Search for the cell housing the specified text and yield its (x, y) center coordinate. 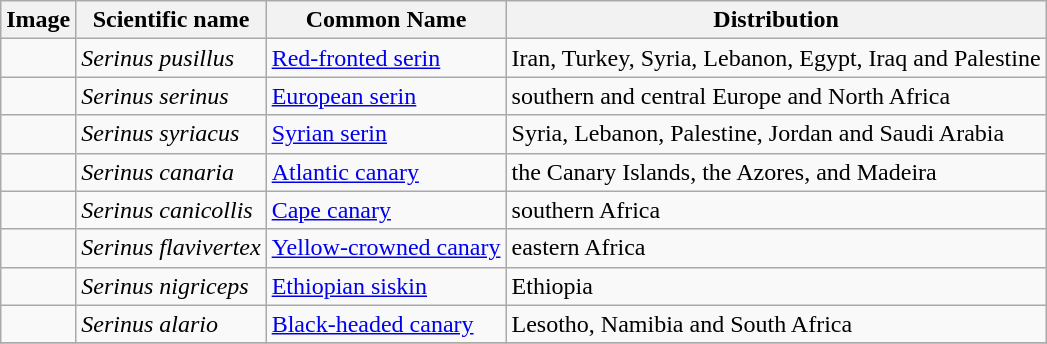
Syria, Lebanon, Palestine, Jordan and Saudi Arabia (776, 134)
Common Name (386, 20)
Serinus nigriceps (171, 286)
eastern Africa (776, 248)
Serinus alario (171, 324)
Iran, Turkey, Syria, Lebanon, Egypt, Iraq and Palestine (776, 58)
Atlantic canary (386, 172)
Serinus serinus (171, 96)
southern Africa (776, 210)
Ethiopia (776, 286)
Yellow-crowned canary (386, 248)
Scientific name (171, 20)
Black-headed canary (386, 324)
Ethiopian siskin (386, 286)
Lesotho, Namibia and South Africa (776, 324)
European serin (386, 96)
Serinus flavivertex (171, 248)
Syrian serin (386, 134)
southern and central Europe and North Africa (776, 96)
Image (38, 20)
Serinus canaria (171, 172)
Cape canary (386, 210)
Distribution (776, 20)
Red-fronted serin (386, 58)
Serinus canicollis (171, 210)
the Canary Islands, the Azores, and Madeira (776, 172)
Serinus pusillus (171, 58)
Serinus syriacus (171, 134)
